Capture the cell that displays the provided text and extract its (X, Y) central coordinate. 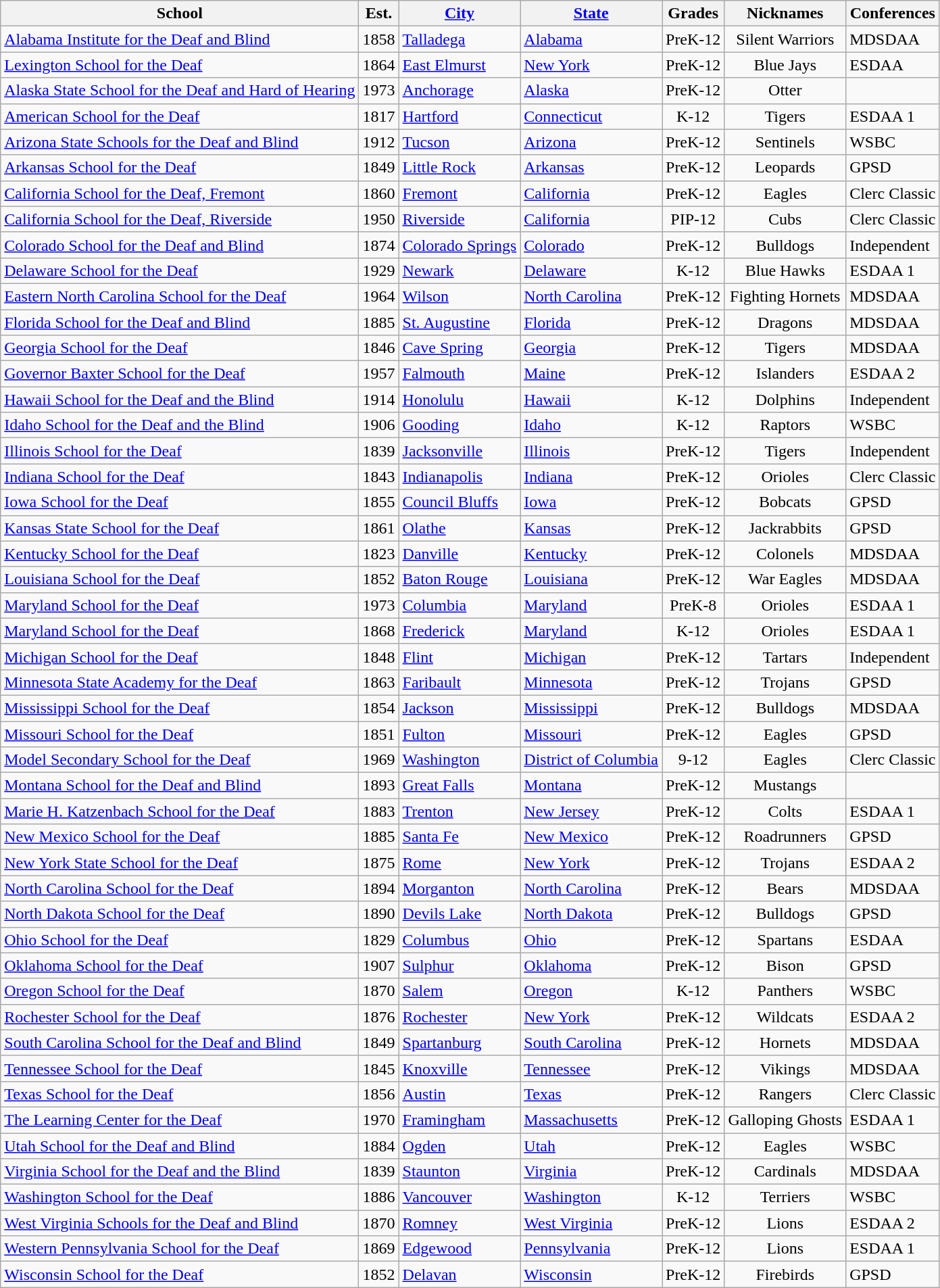
1829 (378, 940)
Tennessee (591, 1068)
Missouri School for the Deaf (180, 734)
Model Secondary School for the Deaf (180, 760)
Jacksonville (460, 451)
Arizona (591, 142)
Bears (785, 888)
Hartford (460, 116)
Honolulu (460, 400)
1907 (378, 965)
1969 (378, 760)
1874 (378, 245)
Colorado (591, 245)
1906 (378, 425)
North Carolina School for the Deaf (180, 888)
Colonels (785, 554)
Colorado Springs (460, 245)
Panthers (785, 991)
Spartanburg (460, 1043)
1912 (378, 142)
1964 (378, 296)
Anchorage (460, 91)
Dragons (785, 323)
1914 (378, 400)
Grades (693, 14)
1843 (378, 477)
Texas (591, 1094)
Framingham (460, 1120)
Governor Baxter School for the Deaf (180, 374)
Leopards (785, 168)
Colts (785, 811)
Indiana (591, 477)
St. Augustine (460, 323)
Edgewood (460, 1249)
Blue Jays (785, 65)
Romney (460, 1223)
Jackrabbits (785, 528)
Pennsylvania (591, 1249)
Islanders (785, 374)
1861 (378, 528)
Illinois (591, 451)
1817 (378, 116)
Fighting Hornets (785, 296)
Alabama Institute for the Deaf and Blind (180, 39)
Missouri (591, 734)
Oklahoma School for the Deaf (180, 965)
New Jersey (591, 811)
Ohio School for the Deaf (180, 940)
1855 (378, 502)
1884 (378, 1146)
Massachusetts (591, 1120)
Delaware School for the Deaf (180, 270)
Lexington School for the Deaf (180, 65)
Sentinels (785, 142)
Riverside (460, 219)
1860 (378, 193)
1876 (378, 1017)
PIP-12 (693, 219)
Wildcats (785, 1017)
Mississippi School for the Deaf (180, 708)
Kentucky (591, 554)
Tennessee School for the Deaf (180, 1068)
Firebirds (785, 1274)
1970 (378, 1120)
Council Bluffs (460, 502)
Iowa (591, 502)
Raptors (785, 425)
1890 (378, 914)
1929 (378, 270)
Montana (591, 786)
Ohio (591, 940)
Idaho School for the Deaf and the Blind (180, 425)
Washington School for the Deaf (180, 1197)
Cave Spring (460, 348)
Great Falls (460, 786)
Rangers (785, 1094)
Jackson (460, 708)
Santa Fe (460, 837)
American School for the Deaf (180, 116)
North Dakota (591, 914)
1894 (378, 888)
Connecticut (591, 116)
Delavan (460, 1274)
Alaska (591, 91)
1851 (378, 734)
East Elmurst (460, 65)
1854 (378, 708)
Otter (785, 91)
Wisconsin School for the Deaf (180, 1274)
1883 (378, 811)
Salem (460, 991)
Baton Rouge (460, 579)
School (180, 14)
Spartans (785, 940)
Trenton (460, 811)
Columbus (460, 940)
Arkansas School for the Deaf (180, 168)
1863 (378, 682)
North Dakota School for the Deaf (180, 914)
Bobcats (785, 502)
Florida (591, 323)
Hornets (785, 1043)
Tartars (785, 657)
New Mexico School for the Deaf (180, 837)
Dolphins (785, 400)
1864 (378, 65)
Silent Warriors (785, 39)
Indiana School for the Deaf (180, 477)
Mustangs (785, 786)
Montana School for the Deaf and Blind (180, 786)
Fremont (460, 193)
Olathe (460, 528)
Utah (591, 1146)
Colorado School for the Deaf and Blind (180, 245)
Est. (378, 14)
9-12 (693, 760)
Little Rock (460, 168)
Frederick (460, 631)
South Carolina (591, 1043)
District of Columbia (591, 760)
War Eagles (785, 579)
Tucson (460, 142)
1846 (378, 348)
Iowa School for the Deaf (180, 502)
Kentucky School for the Deaf (180, 554)
Bison (785, 965)
Oregon (591, 991)
Cubs (785, 219)
Conferences (893, 14)
Hawaii (591, 400)
New York State School for the Deaf (180, 863)
Cardinals (785, 1172)
Georgia School for the Deaf (180, 348)
1957 (378, 374)
Alabama (591, 39)
Galloping Ghosts (785, 1120)
Nicknames (785, 14)
Alaska State School for the Deaf and Hard of Hearing (180, 91)
1886 (378, 1197)
1823 (378, 554)
Arkansas (591, 168)
Minnesota State Academy for the Deaf (180, 682)
Indianapolis (460, 477)
Virginia School for the Deaf and the Blind (180, 1172)
Maine (591, 374)
Delaware (591, 270)
Morganton (460, 888)
Rochester School for the Deaf (180, 1017)
Blue Hawks (785, 270)
Eastern North Carolina School for the Deaf (180, 296)
Gooding (460, 425)
Austin (460, 1094)
Illinois School for the Deaf (180, 451)
City (460, 14)
Falmouth (460, 374)
Roadrunners (785, 837)
Western Pennsylvania School for the Deaf (180, 1249)
1858 (378, 39)
1848 (378, 657)
Kansas (591, 528)
1845 (378, 1068)
Wilson (460, 296)
Marie H. Katzenbach School for the Deaf (180, 811)
Georgia (591, 348)
1868 (378, 631)
1950 (378, 219)
The Learning Center for the Deaf (180, 1120)
1893 (378, 786)
Fulton (460, 734)
Kansas State School for the Deaf (180, 528)
Mississippi (591, 708)
Michigan (591, 657)
Flint (460, 657)
Minnesota (591, 682)
Texas School for the Deaf (180, 1094)
State (591, 14)
South Carolina School for the Deaf and Blind (180, 1043)
Vancouver (460, 1197)
Michigan School for the Deaf (180, 657)
West Virginia (591, 1223)
California School for the Deaf, Riverside (180, 219)
1856 (378, 1094)
Hawaii School for the Deaf and the Blind (180, 400)
Oregon School for the Deaf (180, 991)
California School for the Deaf, Fremont (180, 193)
Newark (460, 270)
Rome (460, 863)
Faribault (460, 682)
Oklahoma (591, 965)
Florida School for the Deaf and Blind (180, 323)
Utah School for the Deaf and Blind (180, 1146)
Columbia (460, 605)
Louisiana (591, 579)
New Mexico (591, 837)
Arizona State Schools for the Deaf and Blind (180, 142)
Ogden (460, 1146)
1869 (378, 1249)
1875 (378, 863)
Wisconsin (591, 1274)
West Virginia Schools for the Deaf and Blind (180, 1223)
Staunton (460, 1172)
PreK-8 (693, 605)
Talladega (460, 39)
Danville (460, 554)
Vikings (785, 1068)
Idaho (591, 425)
Terriers (785, 1197)
Virginia (591, 1172)
Devils Lake (460, 914)
Sulphur (460, 965)
Knoxville (460, 1068)
Rochester (460, 1017)
Louisiana School for the Deaf (180, 579)
